Return [x, y] of the center of cell containing provided text 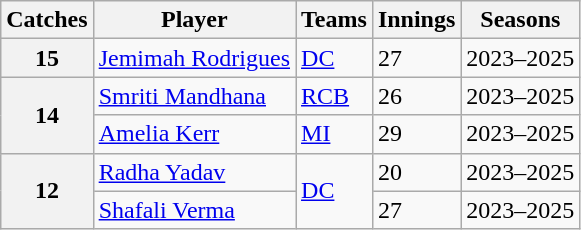
Player [194, 20]
Jemimah Rodrigues [194, 58]
Seasons [520, 20]
Catches [47, 20]
14 [47, 115]
29 [416, 134]
15 [47, 58]
Amelia Kerr [194, 134]
Shafali Verma [194, 210]
26 [416, 96]
RCB [334, 96]
Innings [416, 20]
MI [334, 134]
Smriti Mandhana [194, 96]
20 [416, 172]
Teams [334, 20]
Radha Yadav [194, 172]
12 [47, 191]
